Extract the [X, Y] coordinate from the center of the cell holding the provided text.  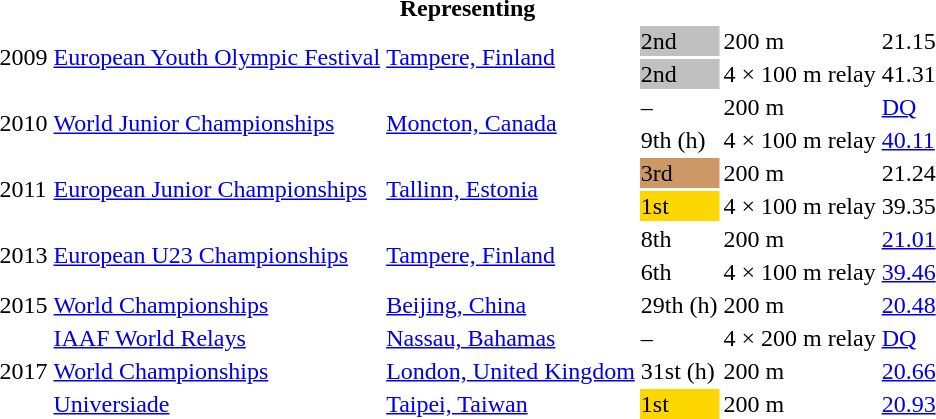
8th [679, 239]
World Junior Championships [217, 124]
IAAF World Relays [217, 338]
31st (h) [679, 371]
Taipei, Taiwan [511, 404]
Nassau, Bahamas [511, 338]
Tallinn, Estonia [511, 190]
29th (h) [679, 305]
3rd [679, 173]
Universiade [217, 404]
Beijing, China [511, 305]
9th (h) [679, 140]
4 × 200 m relay [800, 338]
European Junior Championships [217, 190]
European U23 Championships [217, 256]
6th [679, 272]
Moncton, Canada [511, 124]
European Youth Olympic Festival [217, 58]
London, United Kingdom [511, 371]
